Return (x, y) of the center of cell containing provided text 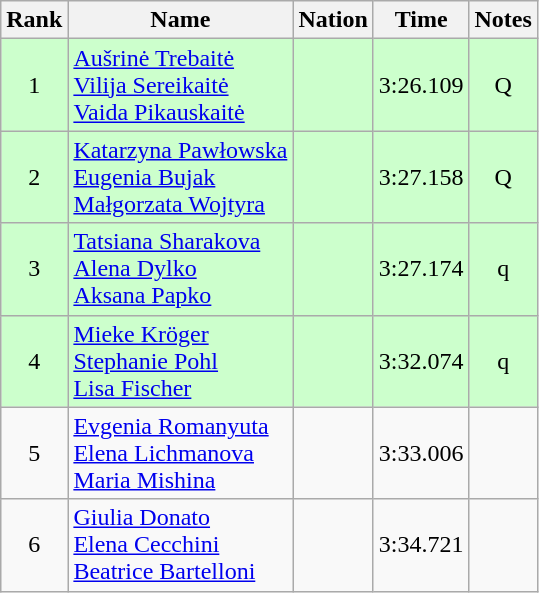
1 (34, 85)
3:34.721 (421, 545)
6 (34, 545)
3:32.074 (421, 361)
3:27.174 (421, 269)
Aušrinė TrebaitėVilija Sereikaitė Vaida Pikauskaitė (180, 85)
Giulia DonatoElena Cecchini Beatrice Bartelloni (180, 545)
Mieke KrögerStephanie Pohl Lisa Fischer (180, 361)
3:27.158 (421, 177)
2 (34, 177)
Name (180, 20)
Evgenia RomanyutaElena Lichmanova Maria Mishina (180, 453)
Katarzyna PawłowskaEugenia Bujak Małgorzata Wojtyra (180, 177)
Time (421, 20)
3 (34, 269)
4 (34, 361)
Nation (333, 20)
3:33.006 (421, 453)
5 (34, 453)
3:26.109 (421, 85)
Notes (503, 20)
Tatsiana SharakovaAlena Dylko Aksana Papko (180, 269)
Rank (34, 20)
